Return (X, Y) of the center of cell containing provided text 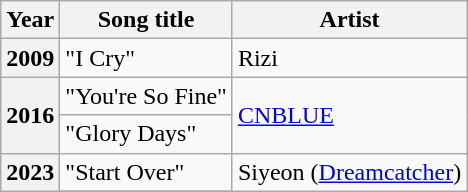
"You're So Fine" (146, 96)
Year (30, 20)
2023 (30, 172)
Siyeon (Dreamcatcher) (349, 172)
CNBLUE (349, 115)
"I Cry" (146, 58)
"Glory Days" (146, 134)
Song title (146, 20)
Rizi (349, 58)
2009 (30, 58)
2016 (30, 115)
Artist (349, 20)
"Start Over" (146, 172)
